Find where the given text appears and provide that cell's center as [x, y] coordinate. 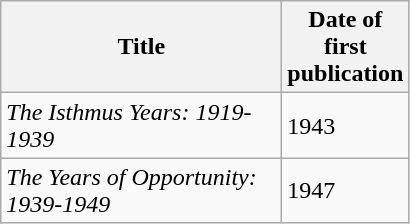
The Years of Opportunity: 1939-1949 [142, 190]
Date of firstpublication [346, 47]
1947 [346, 190]
The Isthmus Years: 1919-1939 [142, 126]
1943 [346, 126]
Title [142, 47]
